Determine the [x, y] coordinate at the center of the cell enclosing the given text.  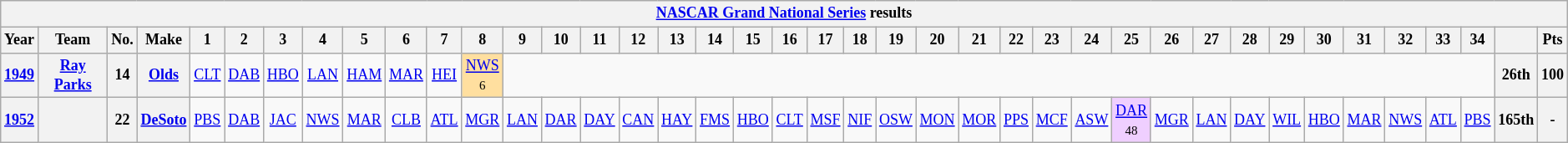
10 [561, 40]
33 [1444, 40]
DeSoto [164, 120]
30 [1324, 40]
4 [322, 40]
5 [364, 40]
CLB [407, 120]
21 [979, 40]
NIF [860, 120]
23 [1052, 40]
13 [677, 40]
19 [897, 40]
HAM [364, 75]
16 [790, 40]
Ray Parks [73, 75]
34 [1478, 40]
8 [483, 40]
28 [1250, 40]
DAR48 [1132, 120]
11 [599, 40]
20 [937, 40]
29 [1287, 40]
3 [282, 40]
NASCAR Grand National Series results [784, 13]
32 [1406, 40]
31 [1364, 40]
MCF [1052, 120]
9 [523, 40]
25 [1132, 40]
26 [1171, 40]
26th [1516, 75]
165th [1516, 120]
18 [860, 40]
No. [122, 40]
OSW [897, 120]
1952 [20, 120]
7 [444, 40]
2 [244, 40]
Pts [1553, 40]
DAR [561, 120]
MON [937, 120]
HAY [677, 120]
CAN [638, 120]
MSF [825, 120]
12 [638, 40]
JAC [282, 120]
24 [1092, 40]
17 [825, 40]
ASW [1092, 120]
HEI [444, 75]
Make [164, 40]
FMS [715, 120]
15 [753, 40]
27 [1211, 40]
6 [407, 40]
- [1553, 120]
Team [73, 40]
WIL [1287, 120]
100 [1553, 75]
Olds [164, 75]
PPS [1017, 120]
NWS6 [483, 75]
1 [207, 40]
1949 [20, 75]
MOR [979, 120]
Year [20, 40]
